Extract the (X, Y) coordinate from the center of the cell holding the provided text.  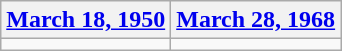
March 28, 1968 (256, 20)
March 18, 1950 (86, 20)
